Locate the cell with the specified text and output its [X, Y] center coordinate. 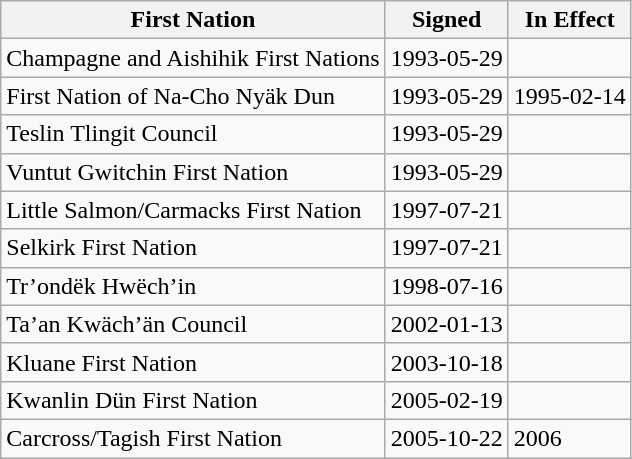
Champagne and Aishihik First Nations [193, 58]
Ta’an Kwäch’än Council [193, 324]
2006 [570, 438]
In Effect [570, 20]
Carcross/Tagish First Nation [193, 438]
Kwanlin Dün First Nation [193, 400]
2005-02-19 [446, 400]
Teslin Tlingit Council [193, 134]
Selkirk First Nation [193, 248]
First Nation of Na-Cho Nyäk Dun [193, 96]
Signed [446, 20]
2005-10-22 [446, 438]
Tr’ondëk Hwëch’in [193, 286]
First Nation [193, 20]
Little Salmon/Carmacks First Nation [193, 210]
Kluane First Nation [193, 362]
1995-02-14 [570, 96]
Vuntut Gwitchin First Nation [193, 172]
2003-10-18 [446, 362]
2002-01-13 [446, 324]
1998-07-16 [446, 286]
